Search for the cell housing the specified text and yield its [x, y] center coordinate. 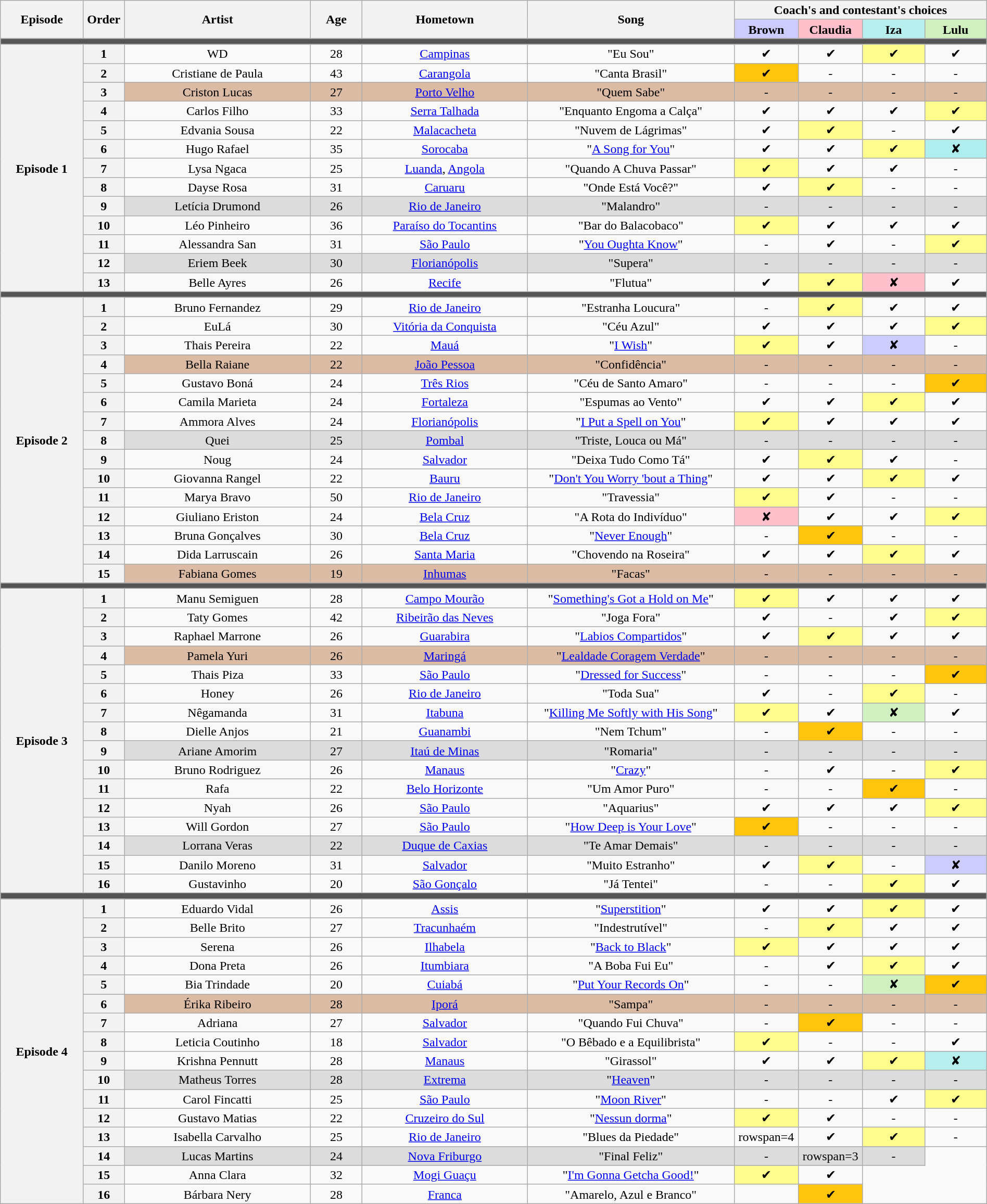
Eduardo Vidal [218, 909]
35 [336, 149]
Rafa [218, 788]
"How Deep is Your Love" [631, 827]
"I Put a Spell on You" [631, 422]
Krishna Pennutt [218, 1061]
João Pessoa [445, 364]
rowspan=3 [831, 1156]
"Don't You Worry 'bout a Thing" [631, 478]
Taty Gomes [218, 617]
Campinas [445, 54]
"Canta Brasil" [631, 73]
Giuliano Eriston [218, 516]
Itumbiara [445, 966]
Age [336, 20]
Vitória da Conquista [445, 326]
"Quando Fui Chuva" [631, 1022]
Duque de Caxias [445, 845]
"Céu Azul" [631, 326]
"Te Amar Demais" [631, 845]
Iza [893, 29]
"Supera" [631, 263]
EuLá [218, 326]
Lorrana Veras [218, 845]
"Nessun dorma" [631, 1118]
Porto Velho [445, 92]
Franca [445, 1194]
Malacacheta [445, 130]
Belle Brito [218, 928]
Episode 1 [42, 168]
Hugo Rafael [218, 149]
"A Boba Fui Eu" [631, 966]
"Sampa" [631, 1004]
Dielle Anjos [218, 732]
Tracunhaém [445, 928]
Manu Semiguen [218, 599]
Nyah [218, 808]
50 [336, 498]
Lulu [956, 29]
Bruno Rodriguez [218, 769]
"Something's Got a Hold on Me" [631, 599]
Letícia Drumond [218, 206]
"Labios Compartidos" [631, 636]
"I'm Gonna Getcha Good!" [631, 1175]
32 [336, 1175]
Dayse Rosa [218, 187]
Alessandra San [218, 245]
Dona Preta [218, 966]
"Blues da Piedade" [631, 1137]
Bauru [445, 478]
Belle Ayres [218, 282]
"Amarelo, Azul e Branco" [631, 1194]
Carlos Filho [218, 111]
Fortaleza [445, 402]
rowspan=4 [766, 1137]
Mogi Guaçu [445, 1175]
18 [336, 1042]
"Onde Está Você?" [631, 187]
"Toda Sua" [631, 693]
Érika Ribeiro [218, 1004]
Pombal [445, 440]
Criston Lucas [218, 92]
Danilo Moreno [218, 865]
Guarabira [445, 636]
Claudia [831, 29]
Thais Pereira [218, 345]
43 [336, 73]
Belo Horizonte [445, 788]
36 [336, 225]
"Dressed for Success" [631, 675]
"Confidência" [631, 364]
"Quando A Chuva Passar" [631, 168]
Camila Marieta [218, 402]
"Lealdade Coragem Verdade" [631, 655]
"Killing Me Softly with His Song" [631, 712]
Paraíso do Tocantins [445, 225]
Dida Larruscain [218, 555]
Cruzeiro do Sul [445, 1118]
Ammora Alves [218, 422]
"Aquarius" [631, 808]
Episode [42, 20]
Guanambi [445, 732]
"Bar do Balacobaco" [631, 225]
"You Oughta Know" [631, 245]
Giovanna Rangel [218, 478]
"Estranha Loucura" [631, 307]
"Facas" [631, 574]
Assis [445, 909]
Serena [218, 946]
Ariane Amorim [218, 751]
WD [218, 54]
Thais Piza [218, 675]
Coach's and contestant's choices [860, 10]
Léo Pinheiro [218, 225]
Gustavo Boná [218, 383]
Edvania Sousa [218, 130]
42 [336, 617]
Extrema [445, 1080]
"Put Your Records On" [631, 985]
Episode 2 [42, 440]
Nova Friburgo [445, 1156]
21 [336, 732]
Matheus Torres [218, 1080]
"Espumas ao Vento" [631, 402]
"Never Enough" [631, 535]
"Final Feliz" [631, 1156]
"Malandro" [631, 206]
"Indestrutível" [631, 928]
Noug [218, 459]
Gustavinho [218, 884]
Lysa Ngaca [218, 168]
Bruno Fernandez [218, 307]
Sorocaba [445, 149]
19 [336, 574]
Ribeirão das Neves [445, 617]
"Enquanto Engoma a Calça" [631, 111]
Bruna Gonçalves [218, 535]
Lucas Martins [218, 1156]
"A Song for You" [631, 149]
"Superstition" [631, 909]
"Muito Estranho" [631, 865]
Isabella Carvalho [218, 1137]
"Travessia" [631, 498]
"Deixa Tudo Como Tá" [631, 459]
29 [336, 307]
"Moon River" [631, 1098]
"A Rota do Indivíduo" [631, 516]
Mauá [445, 345]
"Eu Sou" [631, 54]
Santa Maria [445, 555]
Pamela Yuri [218, 655]
Iporá [445, 1004]
"O Bêbado e a Equilibrista" [631, 1042]
Inhumas [445, 574]
"Quem Sabe" [631, 92]
Cuiabá [445, 985]
Marya Bravo [218, 498]
Serra Talhada [445, 111]
"Flutua" [631, 282]
Bella Raiane [218, 364]
Leticia Coutinho [218, 1042]
Raphael Marrone [218, 636]
"Triste, Louca ou Má" [631, 440]
"Um Amor Puro" [631, 788]
Episode 3 [42, 741]
Carol Fincatti [218, 1098]
Bia Trindade [218, 985]
Recife [445, 282]
Episode 4 [42, 1051]
São Gonçalo [445, 884]
Hometown [445, 20]
Song [631, 20]
Itaú de Minas [445, 751]
Artist [218, 20]
Carangola [445, 73]
Bárbara Nery [218, 1194]
Will Gordon [218, 827]
"Back to Black" [631, 946]
Cristiane de Paula [218, 73]
"Romaria" [631, 751]
"Céu de Santo Amaro" [631, 383]
Luanda, Angola [445, 168]
"Nem Tchum" [631, 732]
"Chovendo na Roseira" [631, 555]
"Crazy" [631, 769]
Nêgamanda [218, 712]
Três Rios [445, 383]
Maringá [445, 655]
Adriana [218, 1022]
Itabuna [445, 712]
Fabiana Gomes [218, 574]
Anna Clara [218, 1175]
Quei [218, 440]
"Já Tentei" [631, 884]
Honey [218, 693]
"I Wish" [631, 345]
Campo Mourão [445, 599]
Order [104, 20]
Caruaru [445, 187]
"Girassol" [631, 1061]
Ilhabela [445, 946]
"Nuvem de Lágrimas" [631, 130]
Gustavo Matias [218, 1118]
Brown [766, 29]
Eriem Beek [218, 263]
"Joga Fora" [631, 617]
"Heaven" [631, 1080]
